Extract the (X, Y) coordinate from the center of the cell holding the provided text.  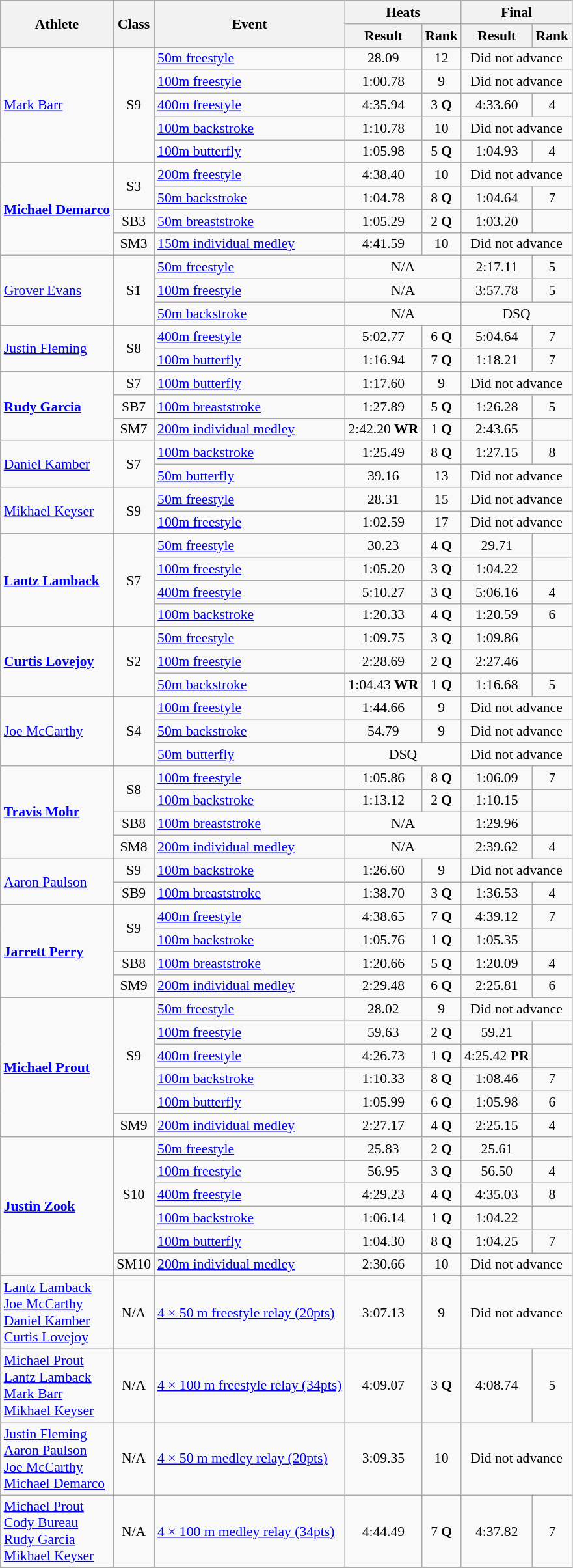
30.23 (383, 546)
4 × 50 m freestyle relay (20pts) (250, 1313)
1:16.94 (383, 361)
12 (441, 59)
1:02.59 (383, 523)
S3 (134, 186)
SM3 (134, 244)
1:05.20 (383, 569)
Jarrett Perry (57, 952)
Daniel Kamber (57, 465)
3:57.78 (497, 291)
28.31 (383, 499)
1:25.49 (383, 453)
200m freestyle (250, 175)
SM8 (134, 847)
Lantz Lamback Joe McCarthy Daniel Kamber Curtis Lovejoy (57, 1313)
1:05.35 (497, 940)
Final (516, 12)
1:04.64 (497, 198)
150m individual medley (250, 244)
1:05.76 (383, 940)
4:29.23 (383, 1195)
Class (134, 23)
25.61 (497, 1149)
Justin Fleming (57, 349)
1:04.78 (383, 198)
5:04.64 (497, 337)
1:00.78 (383, 82)
Grover Evans (57, 290)
1:05.29 (383, 221)
2:43.65 (497, 430)
56.95 (383, 1172)
1:27.89 (383, 407)
Lantz Lamback (57, 581)
Joe McCarthy (57, 732)
1:08.46 (497, 1079)
5:02.77 (383, 337)
2:25.81 (497, 986)
2:42.20 WR (383, 430)
50m breaststroke (250, 221)
S1 (134, 290)
2:29.48 (383, 986)
Aaron Paulson (57, 881)
29.71 (497, 546)
1:04.30 (383, 1241)
56.50 (497, 1172)
4 × 100 m freestyle relay (34pts) (250, 1386)
Mikhael Keyser (57, 510)
Michael Prout Lantz Lamback Mark Barr Mikhael Keyser (57, 1386)
Justin Zook (57, 1207)
39.16 (383, 476)
1:05.86 (383, 778)
1:44.66 (383, 708)
1:13.12 (383, 801)
Michael Demarco (57, 210)
1:09.86 (497, 639)
Rudy Garcia (57, 406)
1:20.33 (383, 615)
3:09.35 (383, 1459)
1:10.33 (383, 1079)
1:16.68 (497, 685)
4:26.73 (383, 1056)
2:27.17 (383, 1125)
S10 (134, 1195)
1:05.99 (383, 1103)
SB7 (134, 407)
4:35.03 (497, 1195)
4:33.60 (497, 105)
4:37.82 (497, 1532)
1:18.21 (497, 361)
4:25.42 PR (497, 1056)
1:20.66 (383, 963)
25.83 (383, 1149)
Michael Prout Cody Bureau Rudy Garcia Mikhael Keyser (57, 1532)
2:30.66 (383, 1265)
4:39.12 (497, 917)
1:10.78 (383, 128)
1:04.93 (497, 152)
13 (441, 476)
Athlete (57, 23)
17 (441, 523)
5:06.16 (497, 592)
4 × 100 m medley relay (34pts) (250, 1532)
1:20.09 (497, 963)
1:06.14 (383, 1218)
2:39.62 (497, 847)
2:28.69 (383, 662)
1:26.28 (497, 407)
15 (441, 499)
Travis Mohr (57, 812)
3:07.13 (383, 1313)
Michael Prout (57, 1067)
1:20.59 (497, 615)
1:06.09 (497, 778)
4 × 50 m medley relay (20pts) (250, 1459)
4:35.94 (383, 105)
1:10.15 (497, 801)
SB3 (134, 221)
2:17.11 (497, 268)
1:26.60 (383, 870)
4:08.74 (497, 1386)
1:17.60 (383, 383)
54.79 (383, 732)
Event (250, 23)
S4 (134, 732)
SB9 (134, 894)
28.09 (383, 59)
SM10 (134, 1265)
4:41.59 (383, 244)
4:09.07 (383, 1386)
4:38.40 (383, 175)
SM7 (134, 430)
Curtis Lovejoy (57, 661)
Justin Fleming Aaron Paulson Joe McCarthy Michael Demarco (57, 1459)
1:38.70 (383, 894)
1:36.53 (497, 894)
2:25.15 (497, 1125)
1:04.25 (497, 1241)
1:03.20 (497, 221)
Mark Barr (57, 105)
1:27.15 (497, 453)
59.63 (383, 1033)
4:38.65 (383, 917)
28.02 (383, 1010)
S2 (134, 661)
1:09.75 (383, 639)
5:10.27 (383, 592)
59.21 (497, 1033)
1:04.43 WR (383, 685)
2:27.46 (497, 662)
1:29.96 (497, 824)
4:44.49 (383, 1532)
Heats (403, 12)
